Search for the cell housing the specified text and yield its (X, Y) center coordinate. 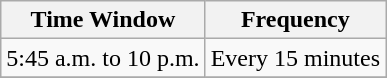
5:45 a.m. to 10 p.m. (103, 58)
Time Window (103, 20)
Every 15 minutes (295, 58)
Frequency (295, 20)
